Pinpoint the cell where the given text exists, returning its [X, Y] midpoint coordinate. 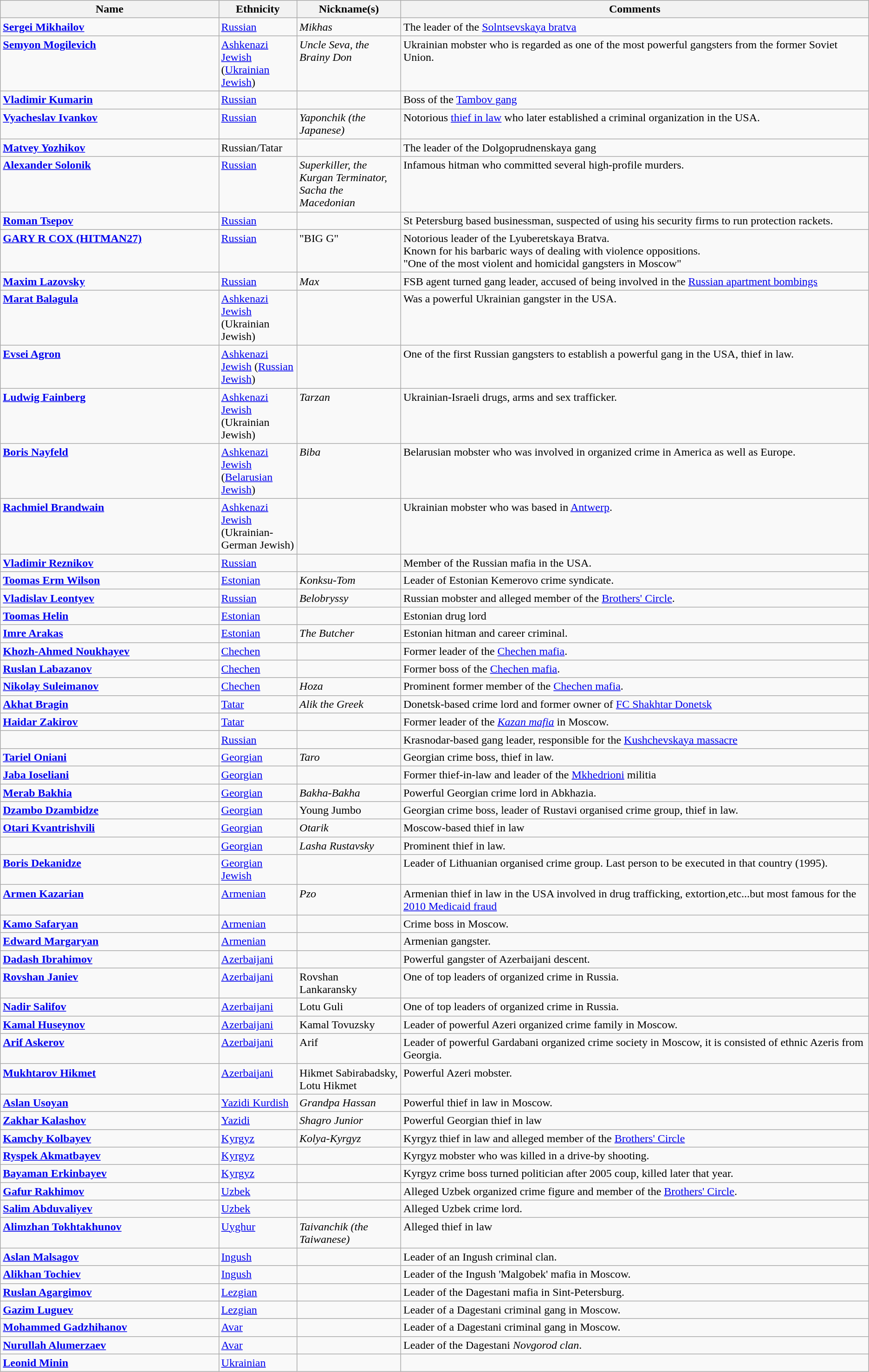
Leader of powerful Azeri organized crime family in Moscow. [635, 1025]
Rovshan Lankaransky [349, 983]
Edward Margaryan [110, 941]
Alimzhan Tokhtakhunov [110, 1233]
Rovshan Janiev [110, 983]
Name [110, 9]
Akhat Bragin [110, 704]
Ashkenazi Jewish (Belarusian Jewish) [258, 471]
Kyrgyz crime boss turned politician after 2005 coup, killed later that year. [635, 1174]
Kyrgyz thief in law and alleged member of the Brothers' Circle [635, 1138]
Jaba Ioseliani [110, 775]
Alikhan Tochiev [110, 1274]
Hoza [349, 686]
Arif Askerov [110, 1049]
Merab Bakhia [110, 793]
Leader of powerful Gardabani organized crime society in Moscow, it is consisted of ethnic Azeris from Georgia. [635, 1049]
Leader of the Dagestani Novgorod clan. [635, 1345]
Nikolay Suleimanov [110, 686]
Kamo Safaryan [110, 924]
Taivanchik (the Taiwanese) [349, 1233]
Young Jumbo [349, 810]
Matvey Yozhikov [110, 148]
Ukrainian mobster who is regarded as one of the most powerful gangsters from the former Soviet Union. [635, 63]
Lotu Guli [349, 1007]
Powerful Georgian thief in law [635, 1120]
Ukrainian [258, 1363]
Max [349, 281]
Armenian gangster. [635, 941]
Uncle Seva, the Brainy Don [349, 63]
Hikmet Sabirabadsky, Lotu Hikmet [349, 1078]
Russian/Tatar [258, 148]
Member of the Russian mafia in the USA. [635, 563]
Roman Tsepov [110, 221]
Estonian drug lord [635, 616]
Marat Balagula [110, 318]
GARY R COX (HITMAN27) [110, 251]
Crime boss in Moscow. [635, 924]
Former leader of the Chechen mafia. [635, 651]
Sergei Mikhailov [110, 27]
Mohammed Gadzhihanov [110, 1327]
Aslan Malsagov [110, 1257]
Ruslan Labazanov [110, 669]
Kamal Huseynov [110, 1025]
Toomas Erm Wilson [110, 581]
Bayaman Erkinbayev [110, 1174]
Ukrainian-Israeli drugs, arms and sex trafficker. [635, 416]
Tariel Oniani [110, 757]
Former thief-in-law and leader of the Mkhedrioni militia [635, 775]
St Petersburg based businessman, suspected of using his security firms to run protection rackets. [635, 221]
Otari Kvantrishvili [110, 828]
Boris Nayfeld [110, 471]
Vladislav Leontyev [110, 598]
Mukhtarov Hikmet [110, 1078]
Ruslan Agargimov [110, 1292]
Alexander Solonik [110, 184]
Ashkenazi Jewish (Ukrainian-German Jewish) [258, 527]
Evsei Agron [110, 366]
Prominent former member of the Chechen mafia. [635, 686]
Rachmiel Brandwain [110, 527]
"BIG G" [349, 251]
Zakhar Kalashov [110, 1120]
Powerful Georgian crime lord in Abkhazia. [635, 793]
Vladimir Reznikov [110, 563]
Superkiller, the Kurgan Terminator, Sacha the Macedonian [349, 184]
Gazim Luguev [110, 1310]
Biba [349, 471]
Gafur Rakhimov [110, 1191]
Nickname(s) [349, 9]
Ethnicity [258, 9]
Powerful Azeri mobster. [635, 1078]
The leader of the Dolgoprudnenskaya gang [635, 148]
Alleged thief in law [635, 1233]
The Butcher [349, 634]
Salim Abduvaliyev [110, 1209]
Powerful thief in law in Moscow. [635, 1103]
Konksu-Tom [349, 581]
Taro [349, 757]
Boris Dekanidze [110, 869]
Mikhas [349, 27]
Imre Arakas [110, 634]
Vladimir Kumarin [110, 100]
Tarzan [349, 416]
Estonian hitman and career criminal. [635, 634]
Semyon Mogilevich [110, 63]
Krasnodar-based gang leader, responsible for the Kushchevskaya massacre [635, 739]
Comments [635, 9]
Aslan Usoyan [110, 1103]
Former leader of the Kazan mafia in Moscow. [635, 722]
Leonid Minin [110, 1363]
Leader of Estonian Kemerovo crime syndicate. [635, 581]
Yazidi [258, 1120]
Donetsk-based crime lord and former owner of FC Shakhtar Donetsk [635, 704]
Bakha-Bakha [349, 793]
Nadir Salifov [110, 1007]
Yaponchik (the Japanese) [349, 124]
Leader of the Dagestani mafia in Sint-Petersburg. [635, 1292]
Uyghur [258, 1233]
Was a powerful Ukrainian gangster in the USA. [635, 318]
Otarik [349, 828]
Vyacheslav Ivankov [110, 124]
Ryspek Akmatbayev [110, 1156]
Kamchy Kolbayev [110, 1138]
Georgian crime boss, thief in law. [635, 757]
Arif [349, 1049]
Boss of the Tambov gang [635, 100]
Kamal Tovuzsky [349, 1025]
Leader of Lithuanian organised crime group. Last person to be executed in that country (1995). [635, 869]
Lasha Rustavsky [349, 846]
Armenian thief in law in the USA involved in drug trafficking, extortion,etc...but most famous for the 2010 Medicaid fraud [635, 900]
Leader of the Ingush 'Malgobek' mafia in Moscow. [635, 1274]
Grandpa Hassan [349, 1103]
Haidar Zakirov [110, 722]
Alleged Uzbek organized crime figure and member of the Brothers' Circle. [635, 1191]
Toomas Helin [110, 616]
Kyrgyz mobster who was killed in a drive-by shooting. [635, 1156]
Ludwig Fainberg [110, 416]
Prominent thief in law. [635, 846]
Armen Kazarian [110, 900]
Belarusian mobster who was involved in organized crime in America as well as Europe. [635, 471]
Yazidi Kurdish [258, 1103]
One of the first Russian gangsters to establish a powerful gang in the USA, thief in law. [635, 366]
Khozh-Ahmed Noukhayev [110, 651]
Georgian crime boss, leader of Rustavi organised crime group, thief in law. [635, 810]
Dadash Ibrahimov [110, 959]
Moscow-based thief in law [635, 828]
Maxim Lazovsky [110, 281]
Infamous hitman who committed several high-profile murders. [635, 184]
Shagro Junior [349, 1120]
Ashkenazi Jewish (Russian Jewish) [258, 366]
Alik the Greek [349, 704]
The leader of the Solntsevskaya bratva [635, 27]
Pzo [349, 900]
Former boss of the Chechen mafia. [635, 669]
Belobryssy [349, 598]
Alleged Uzbek crime lord. [635, 1209]
Georgian Jewish [258, 869]
FSB agent turned gang leader, accused of being involved in the Russian apartment bombings [635, 281]
Kolya-Kyrgyz [349, 1138]
Nurullah Alumerzaev [110, 1345]
Russian mobster and alleged member of the Brothers' Circle. [635, 598]
Ukrainian mobster who was based in Antwerp. [635, 527]
Leader of an Ingush criminal clan. [635, 1257]
Powerful gangster of Azerbaijani descent. [635, 959]
Notorious thief in law who later established a criminal organization in the USA. [635, 124]
Dzambo Dzambidze [110, 810]
